Find where the given text appears and provide that cell's center as (X, Y) coordinate. 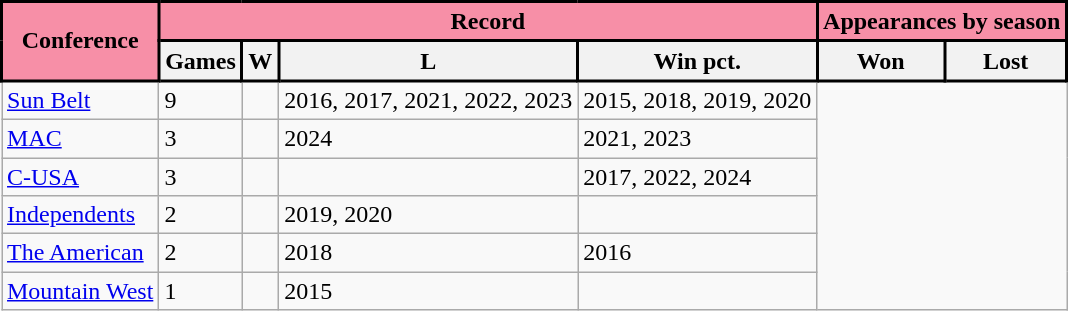
Win pct. (698, 61)
Conference (80, 42)
Sun Belt (80, 100)
The American (80, 253)
Independents (80, 215)
L (428, 61)
2015 (428, 291)
2018 (428, 253)
9 (200, 100)
W (260, 61)
Appearances by season (942, 22)
2024 (428, 138)
Record (488, 22)
2019, 2020 (428, 215)
C-USA (80, 177)
2021, 2023 (698, 138)
2015, 2018, 2019, 2020 (698, 100)
2016 (698, 253)
MAC (80, 138)
Mountain West (80, 291)
2017, 2022, 2024 (698, 177)
Lost (1006, 61)
1 (200, 291)
2016, 2017, 2021, 2022, 2023 (428, 100)
Won (881, 61)
Games (200, 61)
